Scan for the cell matching the given text and deliver its (X, Y) coordinate at center. 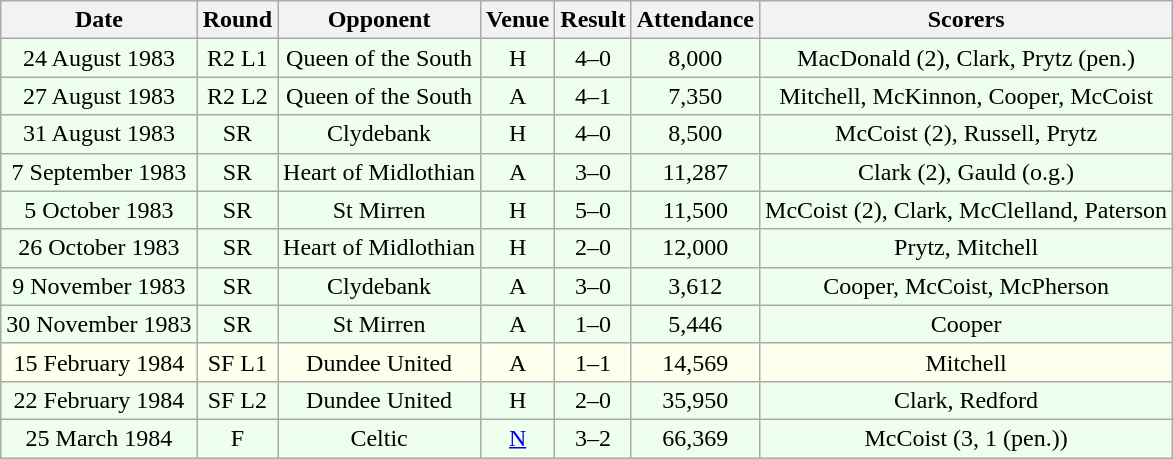
30 November 1983 (99, 324)
Result (593, 20)
15 February 1984 (99, 362)
Cooper (966, 324)
R2 L2 (237, 96)
McCoist (2), Russell, Prytz (966, 134)
7 September 1983 (99, 172)
Celtic (380, 438)
12,000 (695, 248)
26 October 1983 (99, 248)
11,500 (695, 210)
35,950 (695, 400)
R2 L1 (237, 58)
5–0 (593, 210)
Clark (2), Gauld (o.g.) (966, 172)
5 October 1983 (99, 210)
4–1 (593, 96)
Venue (518, 20)
9 November 1983 (99, 286)
F (237, 438)
Scorers (966, 20)
McCoist (3, 1 (pen.)) (966, 438)
SF L2 (237, 400)
8,000 (695, 58)
MacDonald (2), Clark, Prytz (pen.) (966, 58)
SF L1 (237, 362)
14,569 (695, 362)
Cooper, McCoist, McPherson (966, 286)
Mitchell (966, 362)
Round (237, 20)
Prytz, Mitchell (966, 248)
Attendance (695, 20)
11,287 (695, 172)
Date (99, 20)
7,350 (695, 96)
Clark, Redford (966, 400)
25 March 1984 (99, 438)
3,612 (695, 286)
1–0 (593, 324)
Opponent (380, 20)
22 February 1984 (99, 400)
27 August 1983 (99, 96)
McCoist (2), Clark, McClelland, Paterson (966, 210)
3–2 (593, 438)
5,446 (695, 324)
Mitchell, McKinnon, Cooper, McCoist (966, 96)
24 August 1983 (99, 58)
1–1 (593, 362)
66,369 (695, 438)
N (518, 438)
31 August 1983 (99, 134)
8,500 (695, 134)
